Capture the cell that displays the provided text and extract its [X, Y] central coordinate. 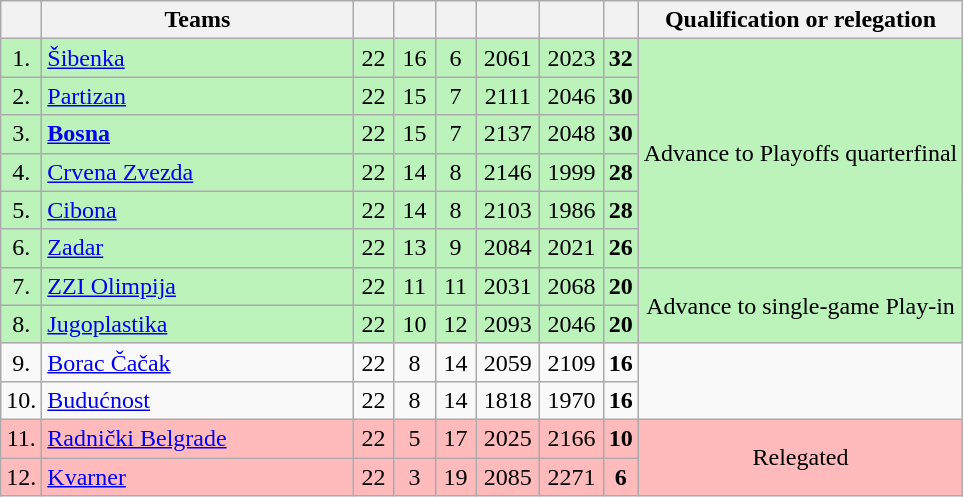
5 [414, 438]
Cibona [198, 210]
2031 [508, 286]
3. [22, 134]
Kvarner [198, 477]
19 [456, 477]
Partizan [198, 96]
2068 [572, 286]
9 [456, 248]
2023 [572, 58]
2059 [508, 362]
6. [22, 248]
8. [22, 324]
Bosna [198, 134]
13 [414, 248]
32 [620, 58]
Radnički Belgrade [198, 438]
2093 [508, 324]
26 [620, 248]
4. [22, 172]
2166 [572, 438]
1. [22, 58]
1986 [572, 210]
2146 [508, 172]
17 [456, 438]
2111 [508, 96]
Teams [198, 20]
Relegated [800, 457]
2137 [508, 134]
1999 [572, 172]
9. [22, 362]
2084 [508, 248]
2. [22, 96]
Šibenka [198, 58]
2103 [508, 210]
10. [22, 400]
3 [414, 477]
Budućnost [198, 400]
1970 [572, 400]
Zadar [198, 248]
5. [22, 210]
Qualification or relegation [800, 20]
ZZI Olimpija [198, 286]
2061 [508, 58]
2025 [508, 438]
Borac Čačak [198, 362]
7. [22, 286]
2048 [572, 134]
2109 [572, 362]
2021 [572, 248]
2085 [508, 477]
1818 [508, 400]
12. [22, 477]
Crvena Zvezda [198, 172]
Advance to Playoffs quarterfinal [800, 153]
Jugoplastika [198, 324]
2271 [572, 477]
11. [22, 438]
Advance to single-game Play-in [800, 305]
12 [456, 324]
